For the text-containing cell, return its midpoint in (x, y) coordinate format. 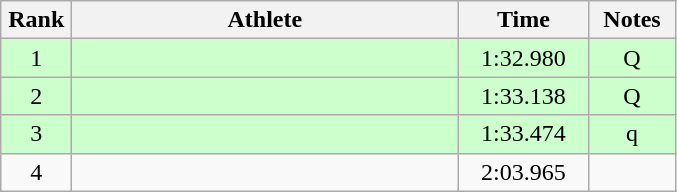
4 (36, 172)
Notes (632, 20)
1 (36, 58)
Athlete (265, 20)
2 (36, 96)
1:33.138 (524, 96)
1:32.980 (524, 58)
1:33.474 (524, 134)
q (632, 134)
Time (524, 20)
3 (36, 134)
Rank (36, 20)
2:03.965 (524, 172)
